Search for the cell housing the specified text and yield its [X, Y] center coordinate. 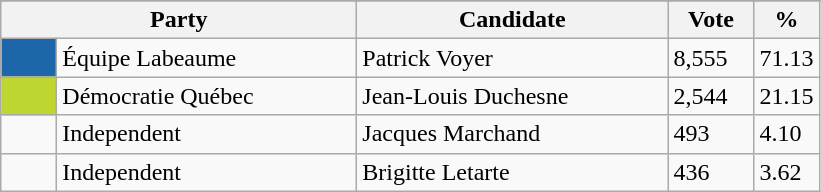
Démocratie Québec [207, 96]
493 [711, 134]
8,555 [711, 58]
Candidate [512, 20]
2,544 [711, 96]
Jean-Louis Duchesne [512, 96]
21.15 [786, 96]
436 [711, 172]
Équipe Labeaume [207, 58]
Jacques Marchand [512, 134]
4.10 [786, 134]
71.13 [786, 58]
3.62 [786, 172]
Party [179, 20]
Patrick Voyer [512, 58]
Vote [711, 20]
% [786, 20]
Brigitte Letarte [512, 172]
